Return (x, y) of the center of cell containing provided text 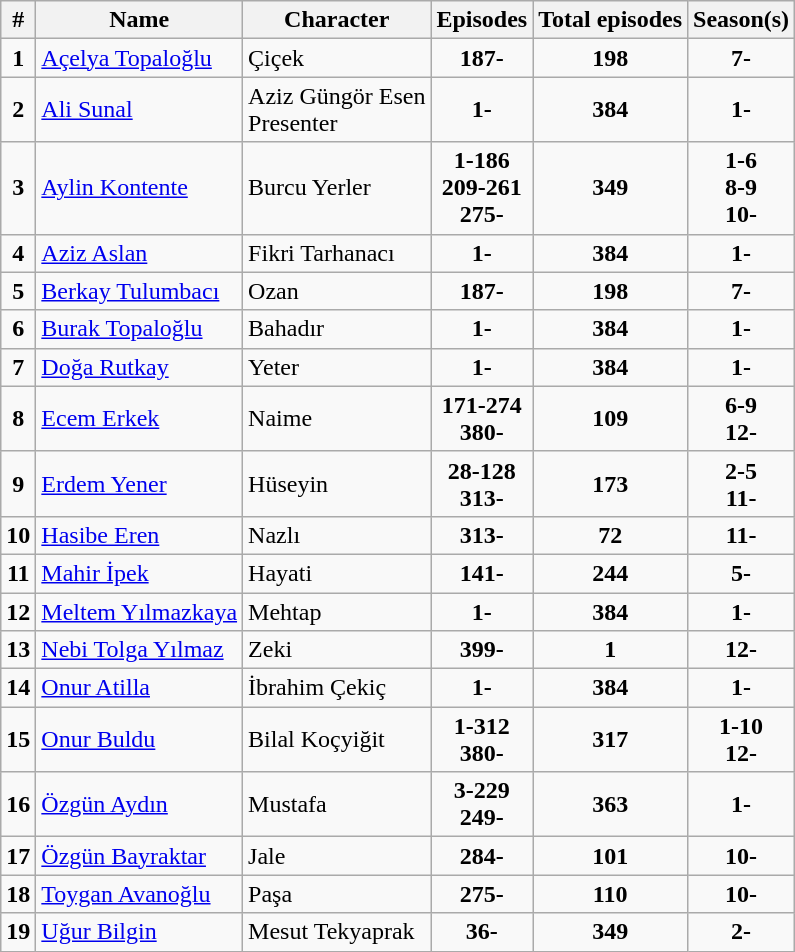
15 (18, 740)
141- (482, 573)
Erdem Yener (140, 484)
# (18, 20)
Onur Buldu (140, 740)
101 (610, 856)
Aylin Kontente (140, 188)
11- (742, 535)
Episodes (482, 20)
Mustafa (337, 804)
Burak Topaloğlu (140, 329)
Hasibe Eren (140, 535)
Character (337, 20)
Nazlı (337, 535)
6-912- (742, 418)
Berkay Tulumbacı (140, 291)
Toygan Avanoğlu (140, 894)
4 (18, 253)
1-68-910- (742, 188)
244 (610, 573)
10 (18, 535)
Hüseyin (337, 484)
Özgün Aydın (140, 804)
110 (610, 894)
363 (610, 804)
İbrahim Çekiç (337, 688)
Nebi Tolga Yılmaz (140, 650)
8 (18, 418)
72 (610, 535)
1-1012- (742, 740)
Ecem Erkek (140, 418)
Aziz Güngör EsenPresenter (337, 110)
2- (742, 932)
317 (610, 740)
Total episodes (610, 20)
Jale (337, 856)
18 (18, 894)
Ozan (337, 291)
Fikri Tarhanacı (337, 253)
1-186209-261275- (482, 188)
Name (140, 20)
12- (742, 650)
Özgün Bayraktar (140, 856)
Doğa Rutkay (140, 367)
Açelya Topaloğlu (140, 58)
5 (18, 291)
9 (18, 484)
19 (18, 932)
Season(s) (742, 20)
Uğur Bilgin (140, 932)
Ali Sunal (140, 110)
36- (482, 932)
Paşa (337, 894)
Onur Atilla (140, 688)
13 (18, 650)
Yeter (337, 367)
5- (742, 573)
11 (18, 573)
2 (18, 110)
275- (482, 894)
Meltem Yılmazkaya (140, 611)
2-511- (742, 484)
313- (482, 535)
6 (18, 329)
1-312380- (482, 740)
Mahir İpek (140, 573)
3-229249- (482, 804)
284- (482, 856)
17 (18, 856)
171-274380- (482, 418)
14 (18, 688)
Bilal Koçyiğit (337, 740)
Hayati (337, 573)
Bahadır (337, 329)
Aziz Aslan (140, 253)
3 (18, 188)
399- (482, 650)
109 (610, 418)
Çiçek (337, 58)
Burcu Yerler (337, 188)
Mehtap (337, 611)
173 (610, 484)
Zeki (337, 650)
16 (18, 804)
7 (18, 367)
Naime (337, 418)
12 (18, 611)
Mesut Tekyaprak (337, 932)
28-128313- (482, 484)
